Locate the cell with the specified text and output its [X, Y] center coordinate. 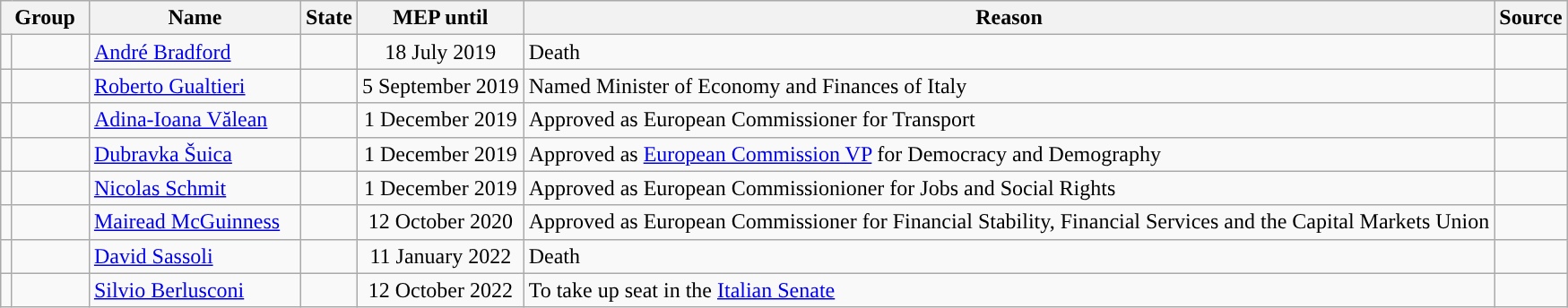
18 July 2019 [440, 52]
Reason [1009, 18]
State [328, 18]
Adina-Ioana Vălean [195, 120]
12 October 2020 [440, 222]
11 January 2022 [440, 256]
Dubravka Šuica [195, 154]
Silvio Berlusconi [195, 290]
André Bradford [195, 52]
To take up seat in the Italian Senate [1009, 290]
Mairead McGuinness [195, 222]
MEP until [440, 18]
Approved as European Commissioner for Financial Stability, Financial Services and the Capital Markets Union [1009, 222]
David Sassoli [195, 256]
Roberto Gualtieri [195, 86]
Name [195, 18]
Group [45, 18]
12 October 2022 [440, 290]
Named Minister of Economy and Finances of Italy [1009, 86]
Approved as European Commissionioner for Jobs and Social Rights [1009, 188]
Nicolas Schmit [195, 188]
Source [1531, 18]
5 September 2019 [440, 86]
Approved as European Commissioner for Transport [1009, 120]
Approved as European Commission VP for Democracy and Demography [1009, 154]
